Determine the (X, Y) coordinate at the center of the cell enclosing the given text.  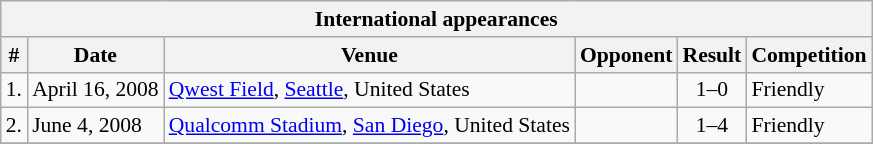
Competition (808, 55)
Date (96, 55)
# (14, 55)
Opponent (626, 55)
April 16, 2008 (96, 90)
Qwest Field, Seattle, United States (370, 90)
June 4, 2008 (96, 126)
International appearances (436, 19)
1–4 (712, 126)
1. (14, 90)
1–0 (712, 90)
Qualcomm Stadium, San Diego, United States (370, 126)
2. (14, 126)
Venue (370, 55)
Result (712, 55)
